Return [X, Y] of the center of cell containing provided text 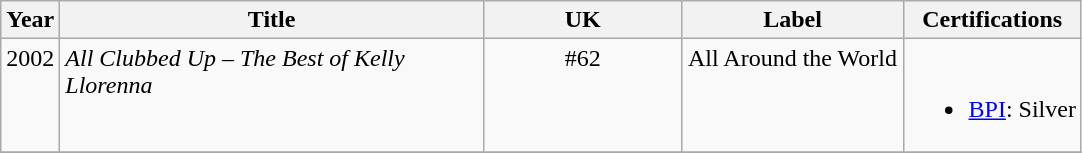
UK [582, 20]
All Around the World [792, 96]
Certifications [992, 20]
Label [792, 20]
Year [30, 20]
All Clubbed Up – The Best of Kelly Llorenna [272, 96]
#62 [582, 96]
Title [272, 20]
BPI: Silver [992, 96]
2002 [30, 96]
